Locate the cell with the specified text and output its [x, y] center coordinate. 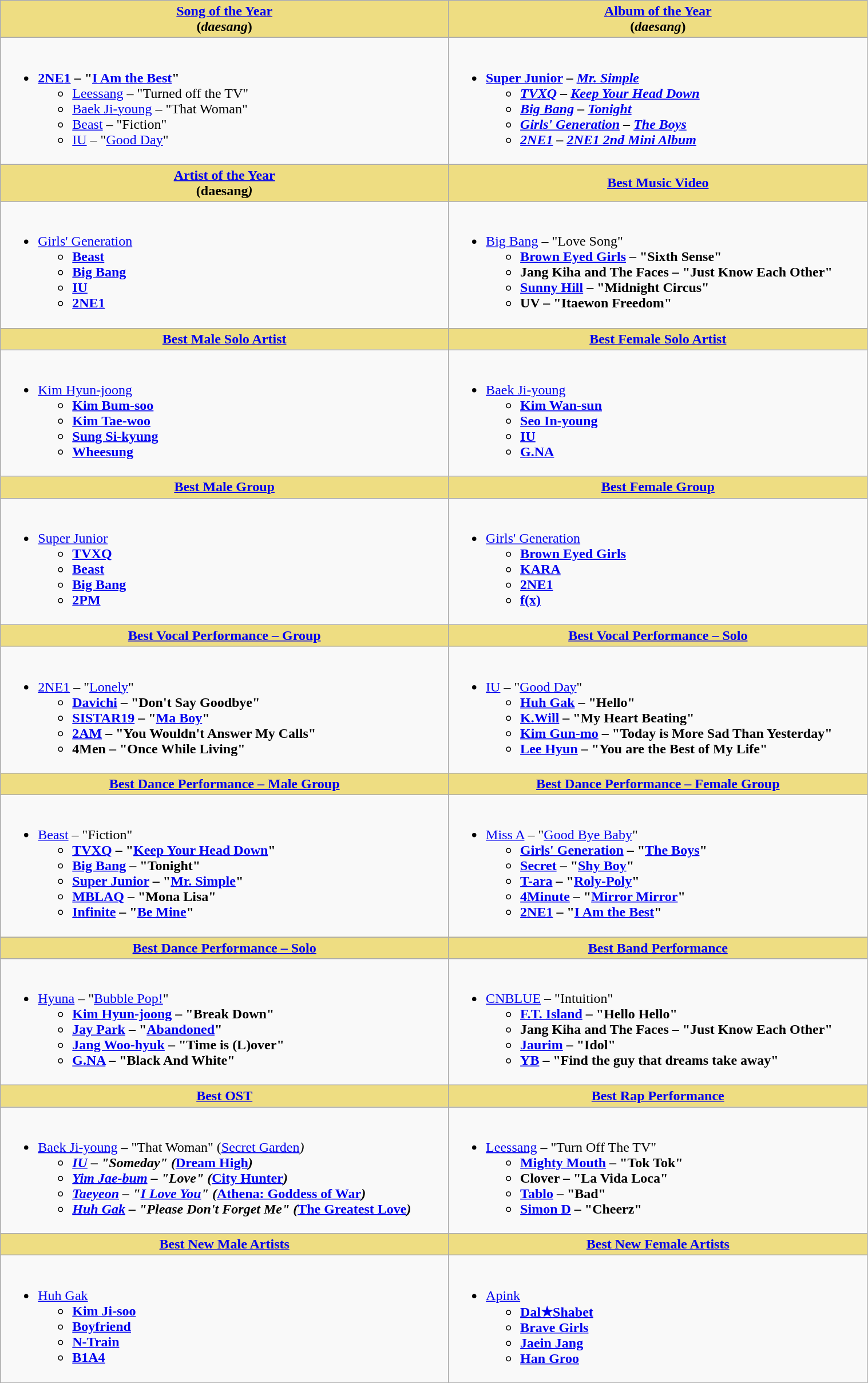
2NE1 – "I Am the Best"Leessang – "Turned off the TV"Baek Ji-young – "That Woman"Beast – "Fiction"IU – "Good Day" [224, 101]
Huh GakKim Ji-sooBoyfriendN-TrainB1A4 [224, 1319]
Best Female Group [658, 487]
Miss A – "Good Bye Baby"Girls' Generation – "The Boys"Secret – "Shy Boy"T-ara – "Roly-Poly"4Minute – "Mirror Mirror"2NE1 – "I Am the Best" [658, 866]
Best New Male Artists [224, 1244]
IU – "Good Day"Huh Gak – "Hello"K.Will – "My Heart Beating"Kim Gun-mo – "Today is More Sad Than Yesterday"Lee Hyun – "You are the Best of My Life" [658, 710]
Best Vocal Performance – Solo [658, 635]
Best Music Video [658, 183]
Super Junior – Mr. SimpleTVXQ – Keep Your Head DownBig Bang – TonightGirls' Generation – The Boys2NE1 – 2NE1 2nd Mini Album [658, 101]
Super JuniorTVXQBeastBig Bang2PM [224, 561]
Best Band Performance [658, 947]
Best Dance Performance – Female Group [658, 784]
Baek Ji-youngKim Wan-sunSeo In-youngIUG.NA [658, 413]
Beast – "Fiction"TVXQ – "Keep Your Head Down"Big Bang – "Tonight"Super Junior – "Mr. Simple"MBLAQ – "Mona Lisa"Infinite – "Be Mine" [224, 866]
ApinkDal★ShabetBrave GirlsJaein JangHan Groo [658, 1319]
Best New Female Artists [658, 1244]
Song of the Year(daesang) [224, 19]
2NE1 – "Lonely"Davichi – "Don't Say Goodbye"SISTAR19 – "Ma Boy"2AM – "You Wouldn't Answer My Calls"4Men – "Once While Living" [224, 710]
Girls' GenerationBrown Eyed GirlsKARA2NE1f(x) [658, 561]
Kim Hyun-joongKim Bum-sooKim Tae-wooSung Si-kyungWheesung [224, 413]
Best Dance Performance – Male Group [224, 784]
Album of the Year(daesang) [658, 19]
Best Dance Performance – Solo [224, 947]
Best Male Solo Artist [224, 339]
Best OST [224, 1096]
Artist of the Year(daesang) [224, 183]
Best Female Solo Artist [658, 339]
Leessang – "Turn Off The TV"Mighty Mouth – "Tok Tok"Clover – "La Vida Loca"Tablo – "Bad"Simon D – "Cheerz" [658, 1170]
Girls' GenerationBeastBig BangIU2NE1 [224, 264]
Best Vocal Performance – Group [224, 635]
Hyuna – "Bubble Pop!"Kim Hyun-joong – "Break Down"Jay Park – "Abandoned"Jang Woo-hyuk – "Time is (L)over"G.NA – "Black And White" [224, 1022]
Best Rap Performance [658, 1096]
Best Male Group [224, 487]
